Determine the (x, y) coordinate at the center of the cell enclosing the given text.  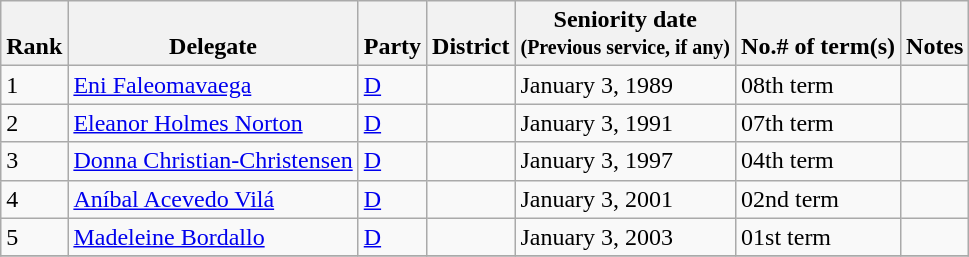
January 3, 2003 (626, 237)
Madeleine Bordallo (213, 237)
Delegate (213, 34)
01st term (818, 237)
Notes (935, 34)
Aníbal Acevedo Vilá (213, 199)
No.# of term(s) (818, 34)
4 (34, 199)
District (471, 34)
1 (34, 85)
2 (34, 123)
3 (34, 161)
Rank (34, 34)
January 3, 1991 (626, 123)
Party (392, 34)
04th term (818, 161)
07th term (818, 123)
Eleanor Holmes Norton (213, 123)
January 3, 1997 (626, 161)
Seniority date(Previous service, if any) (626, 34)
02nd term (818, 199)
5 (34, 237)
January 3, 1989 (626, 85)
Donna Christian-Christensen (213, 161)
Eni Faleomavaega (213, 85)
January 3, 2001 (626, 199)
08th term (818, 85)
